Return (X, Y) of the center of cell containing provided text 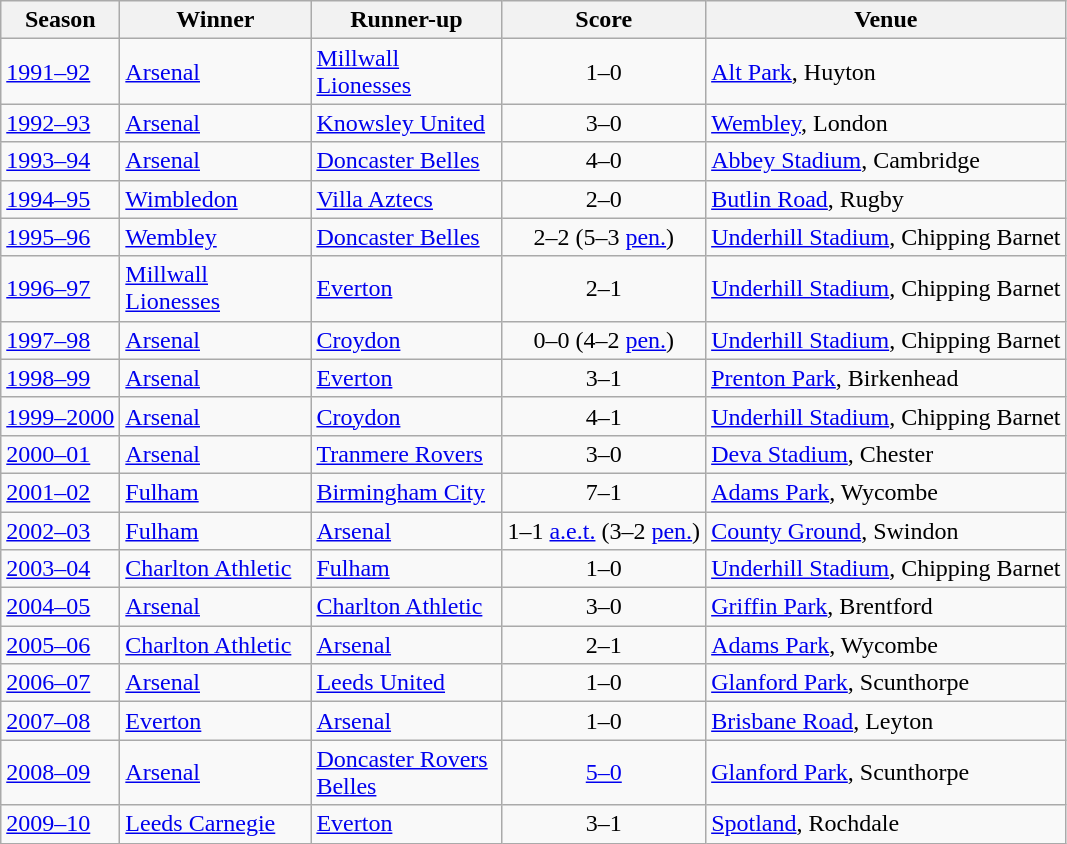
2–0 (604, 199)
Wembley, London (886, 123)
Spotland, Rochdale (886, 824)
Leeds Carnegie (216, 824)
1992–93 (60, 123)
7–1 (604, 492)
Knowsley United (406, 123)
Birmingham City (406, 492)
5–0 (604, 772)
4–0 (604, 161)
Butlin Road, Rugby (886, 199)
2001–02 (60, 492)
Prenton Park, Birkenhead (886, 378)
1994–95 (60, 199)
2005–06 (60, 645)
2008–09 (60, 772)
Runner-up (406, 20)
2006–07 (60, 683)
1996–97 (60, 288)
Griffin Park, Brentford (886, 607)
Leeds United (406, 683)
Season (60, 20)
1991–92 (60, 72)
1–1 a.e.t. (3–2 pen.) (604, 531)
2004–05 (60, 607)
Venue (886, 20)
2–2 (5–3 pen.) (604, 237)
Wembley (216, 237)
2009–10 (60, 824)
Alt Park, Huyton (886, 72)
0–0 (4–2 pen.) (604, 340)
1998–99 (60, 378)
Wimbledon (216, 199)
2007–08 (60, 721)
Villa Aztecs (406, 199)
2003–04 (60, 569)
2002–03 (60, 531)
4–1 (604, 416)
1999–2000 (60, 416)
2000–01 (60, 454)
1997–98 (60, 340)
1995–96 (60, 237)
Doncaster Rovers Belles (406, 772)
Abbey Stadium, Cambridge (886, 161)
Winner (216, 20)
Tranmere Rovers (406, 454)
Deva Stadium, Chester (886, 454)
County Ground, Swindon (886, 531)
Brisbane Road, Leyton (886, 721)
1993–94 (60, 161)
Score (604, 20)
